Scan for the cell matching the given text and deliver its (X, Y) coordinate at center. 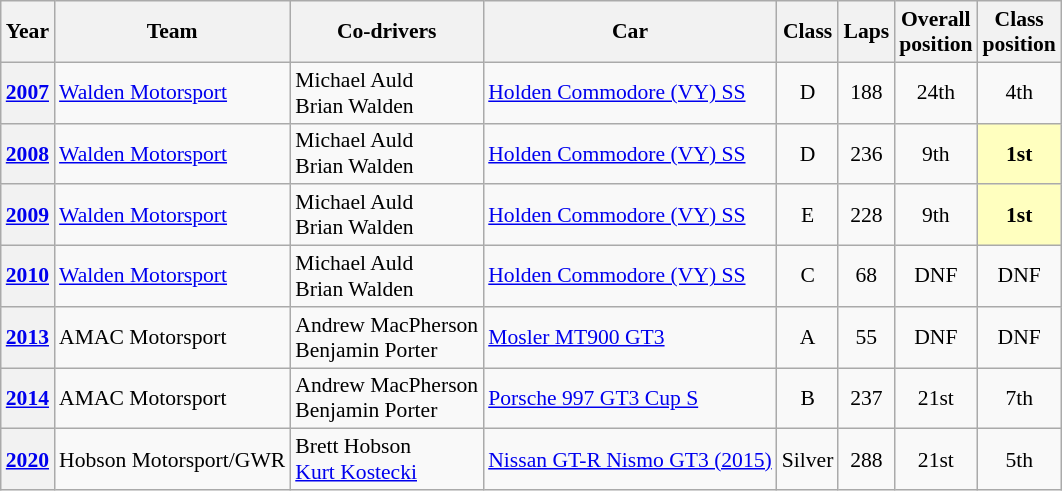
2008 (28, 154)
Nissan GT-R Nismo GT3 (2015) (630, 460)
Mosler MT900 GT3 (630, 338)
7th (1020, 398)
Brett Hobson Kurt Kostecki (386, 460)
288 (866, 460)
237 (866, 398)
24th (936, 92)
2020 (28, 460)
5th (1020, 460)
E (808, 216)
C (808, 276)
2014 (28, 398)
Class (808, 32)
Year (28, 32)
55 (866, 338)
228 (866, 216)
Team (172, 32)
Co-drivers (386, 32)
Silver (808, 460)
236 (866, 154)
4th (1020, 92)
Porsche 997 GT3 Cup S (630, 398)
2009 (28, 216)
Car (630, 32)
2007 (28, 92)
Laps (866, 32)
188 (866, 92)
2013 (28, 338)
2010 (28, 276)
Hobson Motorsport/GWR (172, 460)
B (808, 398)
Overallposition (936, 32)
Classposition (1020, 32)
A (808, 338)
68 (866, 276)
